Determine the [X, Y] coordinate at the center of the cell enclosing the given text.  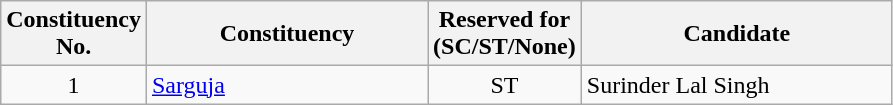
Constituency No. [74, 34]
ST [505, 85]
Sarguja [286, 85]
Reserved for (SC/ST/None) [505, 34]
Constituency [286, 34]
Surinder Lal Singh [736, 85]
1 [74, 85]
Candidate [736, 34]
